Find where the given text appears and provide that cell's center as [X, Y] coordinate. 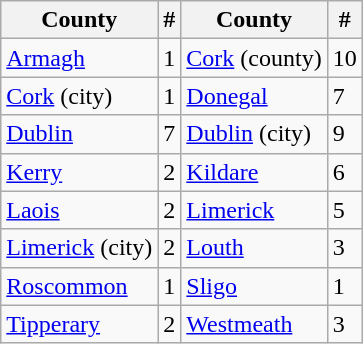
Dublin [80, 134]
Cork (county) [254, 58]
Westmeath [254, 324]
Kerry [80, 172]
Sligo [254, 286]
Louth [254, 248]
10 [344, 58]
5 [344, 210]
Tipperary [80, 324]
9 [344, 134]
Roscommon [80, 286]
6 [344, 172]
Limerick (city) [80, 248]
Limerick [254, 210]
Cork (city) [80, 96]
Laois [80, 210]
Kildare [254, 172]
Donegal [254, 96]
Dublin (city) [254, 134]
Armagh [80, 58]
